From the cell containing the given text, extract its center point as [x, y] coordinate. 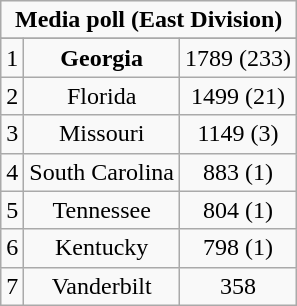
883 (1) [238, 172]
358 [238, 286]
798 (1) [238, 248]
Georgia [102, 58]
Kentucky [102, 248]
3 [12, 134]
Tennessee [102, 210]
1789 (233) [238, 58]
Media poll (East Division) [149, 20]
5 [12, 210]
Vanderbilt [102, 286]
South Carolina [102, 172]
1499 (21) [238, 96]
1 [12, 58]
4 [12, 172]
6 [12, 248]
Florida [102, 96]
1149 (3) [238, 134]
2 [12, 96]
804 (1) [238, 210]
7 [12, 286]
Missouri [102, 134]
